Output the (x, y) coordinate of the center of the cell containing the given text.  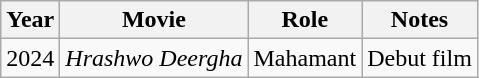
Mahamant (305, 58)
Debut film (420, 58)
Notes (420, 20)
Hrashwo Deergha (154, 58)
2024 (30, 58)
Role (305, 20)
Year (30, 20)
Movie (154, 20)
